Extract the [X, Y] coordinate from the center of the cell holding the provided text.  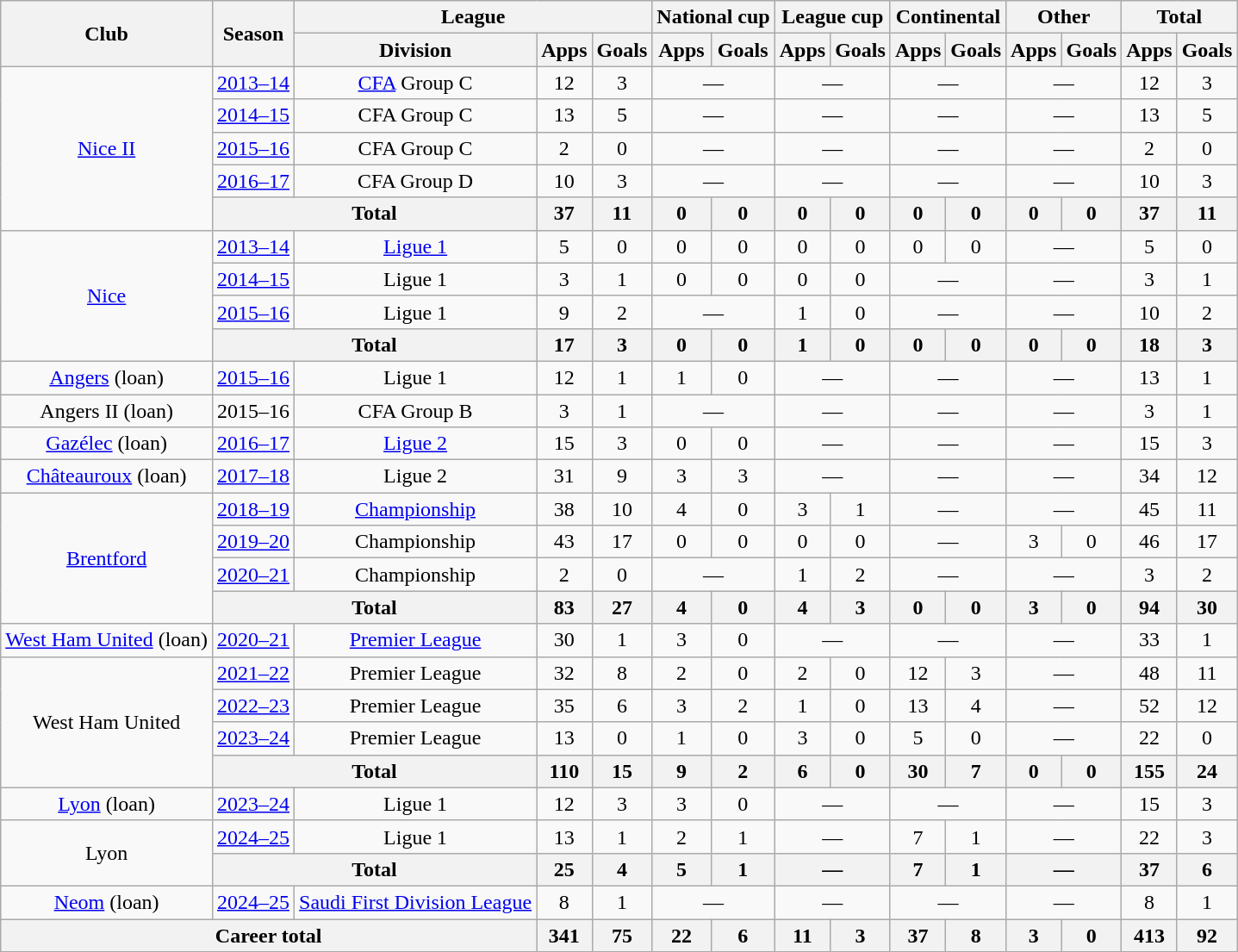
CFA Group D [415, 181]
341 [564, 935]
25 [564, 869]
Career total [269, 935]
Division [415, 50]
Châteauroux (loan) [107, 476]
League cup [832, 17]
31 [564, 476]
West Ham United [107, 722]
34 [1149, 476]
48 [1149, 673]
2017–18 [253, 476]
Gazélec (loan) [107, 444]
2021–22 [253, 673]
Angers II (loan) [107, 411]
38 [564, 509]
52 [1149, 706]
Saudi First Division League [415, 902]
Nice II [107, 148]
National cup [713, 17]
League [474, 17]
33 [1149, 640]
Nice [107, 296]
43 [564, 542]
110 [564, 771]
Neom (loan) [107, 902]
83 [564, 607]
75 [622, 935]
2019–20 [253, 542]
Lyon [107, 853]
18 [1149, 345]
45 [1149, 509]
Lyon (loan) [107, 804]
West Ham United (loan) [107, 640]
Brentford [107, 558]
CFA Group B [415, 411]
Other [1064, 17]
46 [1149, 542]
32 [564, 673]
Angers (loan) [107, 377]
2022–23 [253, 706]
94 [1149, 607]
92 [1207, 935]
Continental [948, 17]
413 [1149, 935]
35 [564, 706]
24 [1207, 771]
Club [107, 34]
Season [253, 34]
27 [622, 607]
155 [1149, 771]
2018–19 [253, 509]
